Return (X, Y) of the center of cell containing provided text 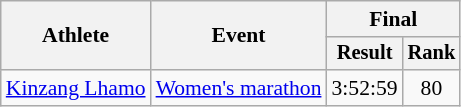
3:52:59 (365, 88)
Event (239, 36)
80 (432, 88)
Result (365, 54)
Athlete (76, 36)
Women's marathon (239, 88)
Kinzang Lhamo (76, 88)
Rank (432, 54)
Final (394, 19)
